Detect which cell encompasses the target text, then output its [x, y] center coordinate. 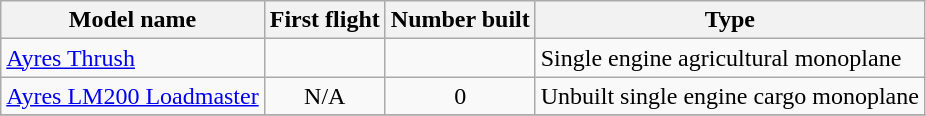
Type [730, 20]
Unbuilt single engine cargo monoplane [730, 96]
Ayres LM200 Loadmaster [132, 96]
Single engine agricultural monoplane [730, 58]
First flight [324, 20]
Number built [460, 20]
N/A [324, 96]
Ayres Thrush [132, 58]
0 [460, 96]
Model name [132, 20]
